Determine the (x, y) coordinate at the center of the cell enclosing the given text.  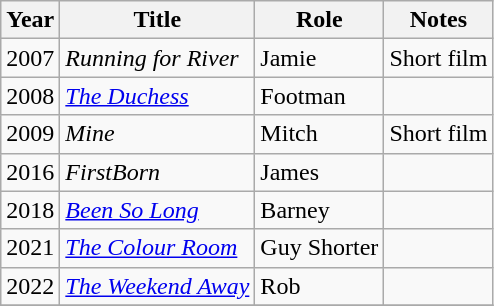
2021 (30, 248)
Guy Shorter (320, 248)
2007 (30, 58)
Mitch (320, 134)
Role (320, 20)
FirstBorn (158, 172)
The Weekend Away (158, 286)
James (320, 172)
2022 (30, 286)
Mine (158, 134)
Been So Long (158, 210)
Barney (320, 210)
Title (158, 20)
The Colour Room (158, 248)
Running for River (158, 58)
Notes (438, 20)
2016 (30, 172)
Footman (320, 96)
Jamie (320, 58)
2018 (30, 210)
2008 (30, 96)
2009 (30, 134)
Rob (320, 286)
The Duchess (158, 96)
Year (30, 20)
